Determine the (X, Y) coordinate at the center of the cell enclosing the given text.  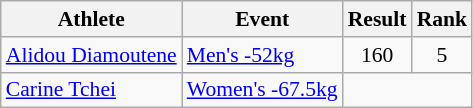
Alidou Diamoutene (92, 55)
Men's -52kg (262, 55)
Result (378, 19)
Event (262, 19)
160 (378, 55)
Rank (442, 19)
5 (442, 55)
Athlete (92, 19)
Carine Tchei (92, 90)
Women's -67.5kg (262, 90)
